Find where the given text appears and provide that cell's center as (X, Y) coordinate. 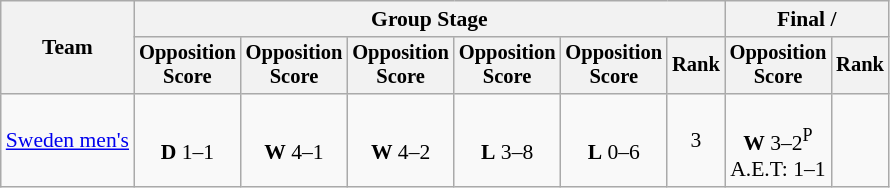
W 4–2 (400, 140)
Final / (807, 19)
W 4–1 (294, 140)
W 3–2PA.E.T: 1–1 (778, 140)
Sweden men's (68, 140)
3 (696, 140)
Group Stage (430, 19)
L 0–6 (614, 140)
D 1–1 (188, 140)
Team (68, 48)
L 3–8 (508, 140)
